Return the [X, Y] coordinate for the center point of the cell that contains the specified text.  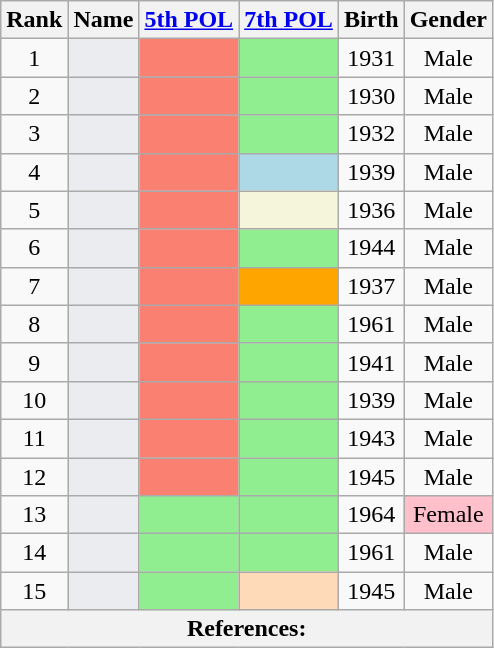
11 [34, 438]
13 [34, 515]
1941 [371, 362]
6 [34, 248]
10 [34, 400]
1964 [371, 515]
Female [448, 515]
1930 [371, 96]
1944 [371, 248]
References: [247, 629]
4 [34, 172]
8 [34, 324]
15 [34, 591]
Gender [448, 20]
1943 [371, 438]
1 [34, 58]
7 [34, 286]
1937 [371, 286]
1936 [371, 210]
1932 [371, 134]
Rank [34, 20]
Name [104, 20]
2 [34, 96]
3 [34, 134]
7th POL [289, 20]
Birth [371, 20]
5th POL [189, 20]
5 [34, 210]
1931 [371, 58]
9 [34, 362]
12 [34, 477]
14 [34, 553]
